Detect which cell encompasses the target text, then output its [X, Y] center coordinate. 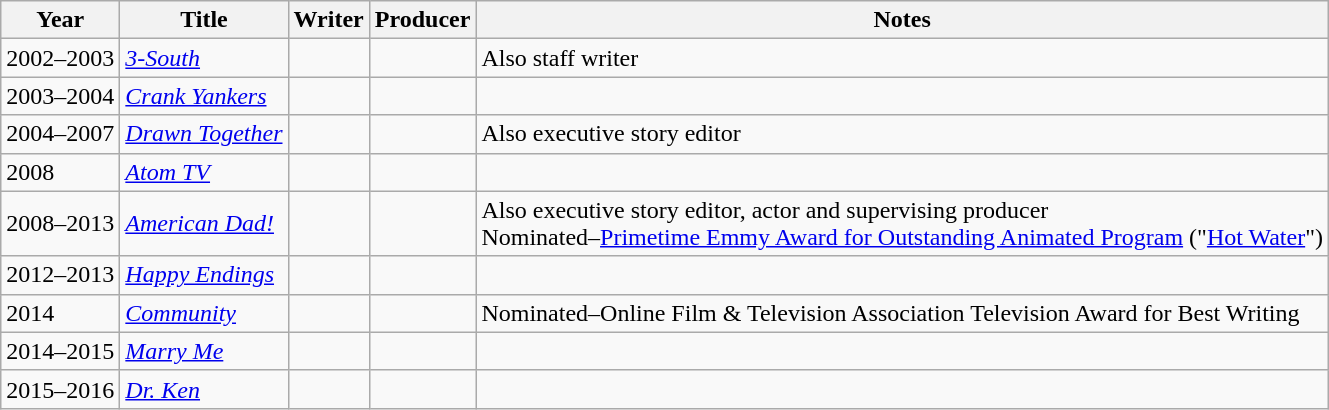
Nominated–Online Film & Television Association Television Award for Best Writing [902, 313]
2014–2015 [60, 351]
2008–2013 [60, 224]
Drawn Together [204, 134]
Title [204, 20]
Happy Endings [204, 275]
2014 [60, 313]
Dr. Ken [204, 389]
Crank Yankers [204, 96]
2015–2016 [60, 389]
Also executive story editor [902, 134]
2008 [60, 172]
2004–2007 [60, 134]
Also staff writer [902, 58]
Year [60, 20]
American Dad! [204, 224]
Marry Me [204, 351]
Community [204, 313]
Writer [328, 20]
2012–2013 [60, 275]
Notes [902, 20]
2002–2003 [60, 58]
Atom TV [204, 172]
Producer [422, 20]
2003–2004 [60, 96]
Also executive story editor, actor and supervising producerNominated–Primetime Emmy Award for Outstanding Animated Program ("Hot Water") [902, 224]
3-South [204, 58]
